Return (x, y) of the center of cell containing provided text 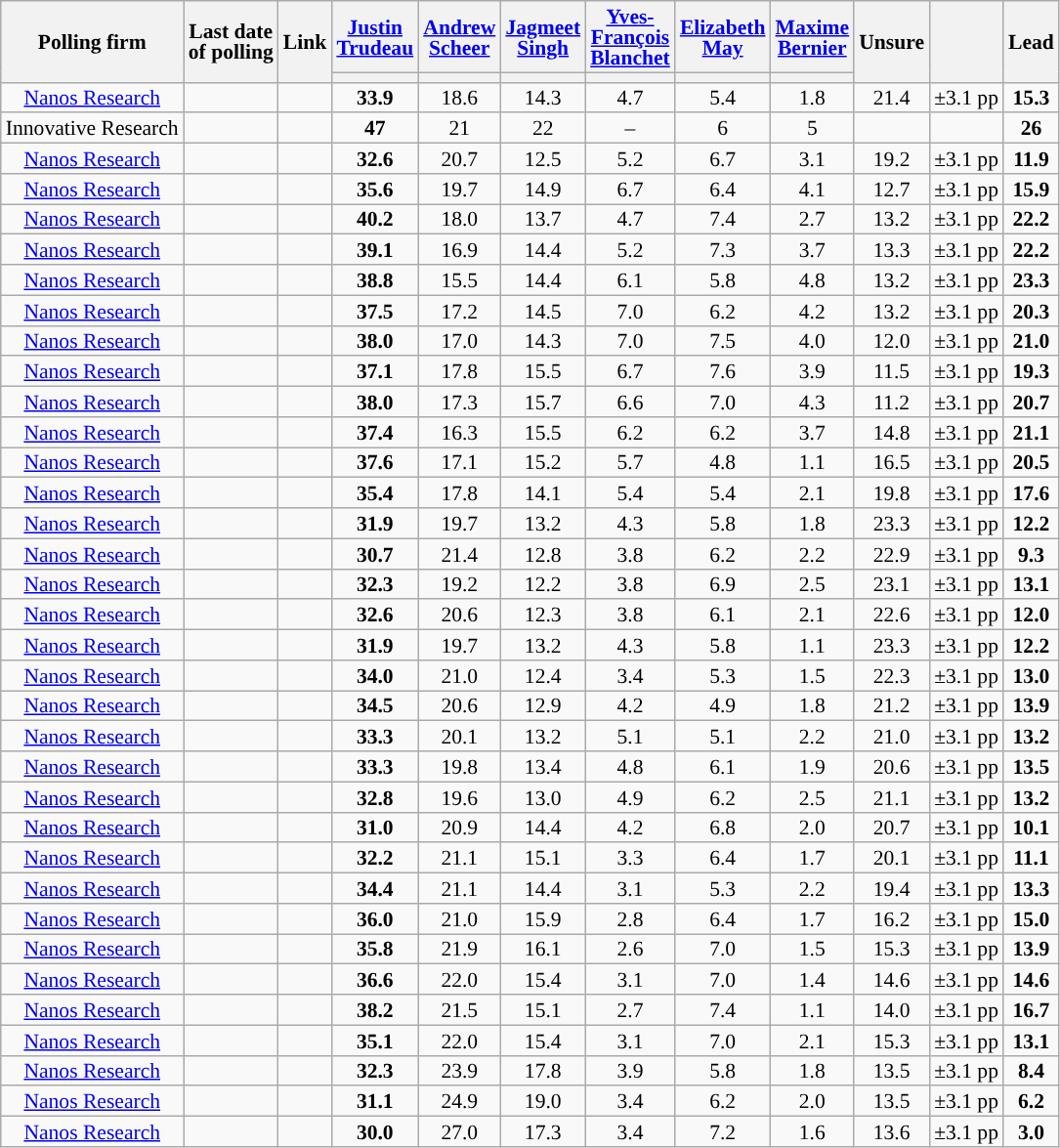
19.0 (543, 1102)
7.6 (723, 371)
17.6 (1032, 492)
7.5 (723, 340)
9.3 (1032, 553)
37.5 (375, 311)
13.7 (543, 219)
11.2 (891, 403)
37.1 (375, 371)
14.9 (543, 190)
22 (543, 129)
14.5 (543, 311)
18.6 (459, 98)
12.8 (543, 553)
15.2 (543, 463)
Andrew Scheer (459, 37)
5.7 (630, 463)
34.4 (375, 889)
39.1 (375, 250)
15.7 (543, 403)
6 (723, 129)
Maxime Bernier (813, 37)
15.0 (1032, 918)
12.9 (543, 705)
Lead (1032, 41)
12.7 (891, 190)
19.4 (891, 889)
17.0 (459, 340)
Unsure (891, 41)
37.4 (375, 432)
38.2 (375, 1010)
10.1 (1032, 827)
35.6 (375, 190)
2.8 (630, 918)
Justin Trudeau (375, 37)
14.8 (891, 432)
12.5 (543, 158)
12.4 (543, 676)
37.6 (375, 463)
2.6 (630, 950)
22.9 (891, 553)
16.9 (459, 250)
7.3 (723, 250)
20.3 (1032, 311)
34.5 (375, 705)
21.2 (891, 705)
Yves-François Blanchet (630, 37)
3.0 (1032, 1131)
17.2 (459, 311)
13.4 (543, 766)
12.3 (543, 616)
27.0 (459, 1131)
7.2 (723, 1131)
4.0 (813, 340)
16.2 (891, 918)
5 (813, 129)
13.6 (891, 1131)
35.8 (375, 950)
Polling firm (92, 41)
18.0 (459, 219)
21.9 (459, 950)
20.9 (459, 827)
11.1 (1032, 858)
40.2 (375, 219)
32.2 (375, 858)
Jagmeet Singh (543, 37)
6.9 (723, 584)
6.6 (630, 403)
17.1 (459, 463)
Elizabeth May (723, 37)
31.0 (375, 827)
47 (375, 129)
33.9 (375, 98)
32.8 (375, 797)
36.6 (375, 979)
1.4 (813, 979)
31.1 (375, 1102)
11.9 (1032, 158)
22.6 (891, 616)
Last dateof polling (231, 41)
– (630, 129)
11.5 (891, 371)
16.1 (543, 950)
19.6 (459, 797)
21 (459, 129)
26 (1032, 129)
38.8 (375, 279)
23.1 (891, 584)
4.1 (813, 190)
20.5 (1032, 463)
23.9 (459, 1071)
14.0 (891, 1010)
24.9 (459, 1102)
21.5 (459, 1010)
6.8 (723, 827)
16.5 (891, 463)
30.7 (375, 553)
19.3 (1032, 371)
35.1 (375, 1040)
3.3 (630, 858)
22.3 (891, 676)
1.9 (813, 766)
Link (305, 41)
16.7 (1032, 1010)
16.3 (459, 432)
Innovative Research (92, 129)
14.1 (543, 492)
8.4 (1032, 1071)
30.0 (375, 1131)
34.0 (375, 676)
36.0 (375, 918)
1.6 (813, 1131)
35.4 (375, 492)
